Return the [x, y] coordinate for the center point of the cell that contains the specified text.  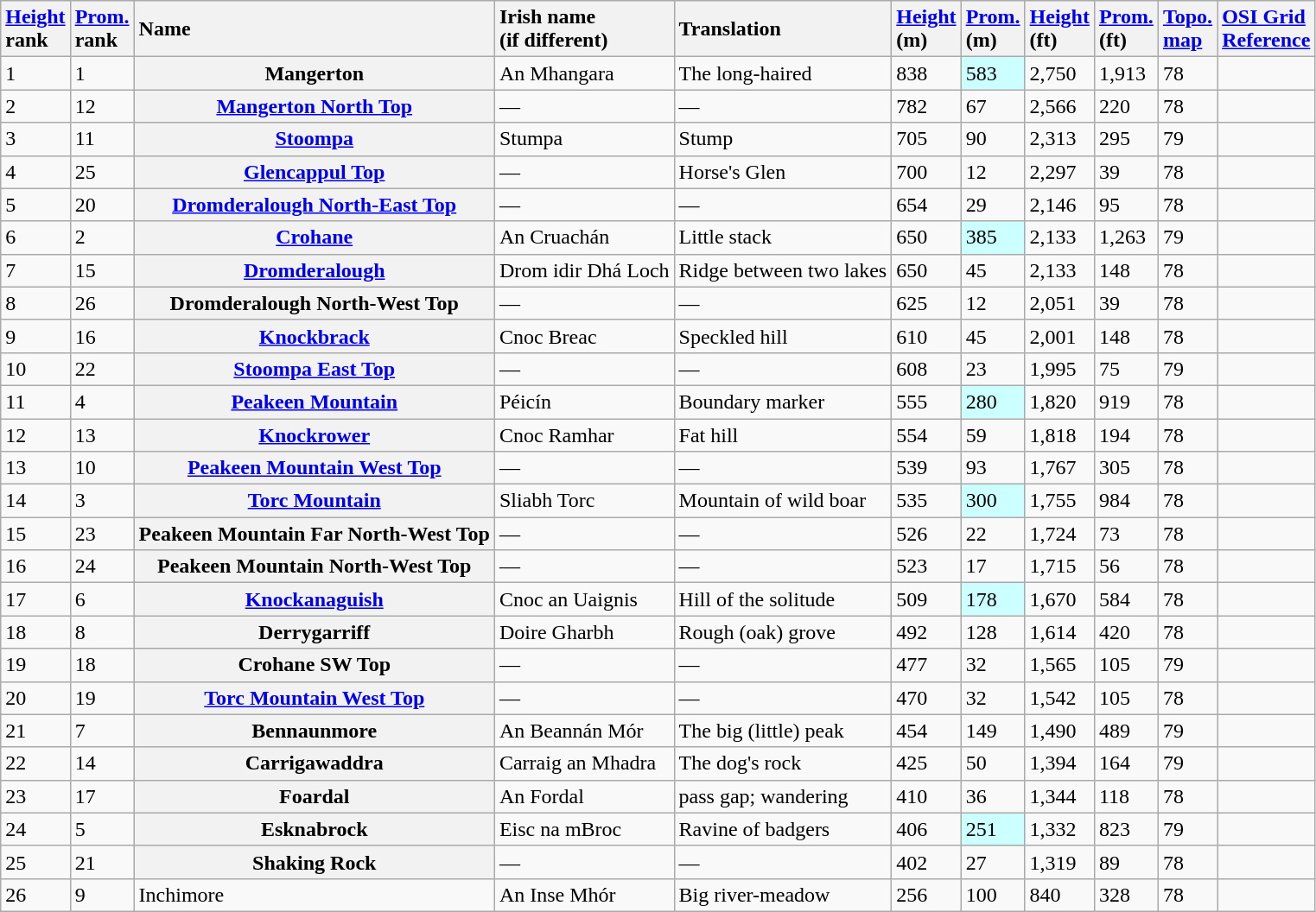
608 [926, 369]
840 [1059, 895]
Glencappul Top [315, 172]
Esknabrock [315, 829]
An Fordal [584, 796]
2,146 [1059, 205]
Ravine of badgers [783, 829]
583 [993, 73]
1,614 [1059, 632]
Height(m) [926, 29]
Irish name (if different) [584, 29]
492 [926, 632]
523 [926, 567]
Shaking Rock [315, 862]
654 [926, 205]
Foardal [315, 796]
Height(ft) [1059, 29]
509 [926, 599]
1,394 [1059, 763]
984 [1126, 501]
An Cruachán [584, 237]
402 [926, 862]
Inchimore [315, 895]
554 [926, 434]
535 [926, 501]
Stump [783, 139]
Peakeen Mountain North-West Top [315, 567]
36 [993, 796]
1,724 [1059, 534]
305 [1126, 468]
pass gap; wandering [783, 796]
Eisc na mBroc [584, 829]
Carraig an Mhadra [584, 763]
Ridge between two lakes [783, 270]
100 [993, 895]
Mountain of wild boar [783, 501]
Horse's Glen [783, 172]
Crohane [315, 237]
118 [1126, 796]
454 [926, 731]
700 [926, 172]
An Mhangara [584, 73]
Hill of the solitude [783, 599]
1,565 [1059, 665]
256 [926, 895]
Prom.(ft) [1126, 29]
1,332 [1059, 829]
1,913 [1126, 73]
Doire Gharbh [584, 632]
Translation [783, 29]
295 [1126, 139]
410 [926, 796]
178 [993, 599]
420 [1126, 632]
Little stack [783, 237]
Speckled hill [783, 336]
Name [315, 29]
1,818 [1059, 434]
1,319 [1059, 862]
Drom idir Dhá Loch [584, 270]
Knockanaguish [315, 599]
67 [993, 106]
385 [993, 237]
164 [1126, 763]
73 [1126, 534]
59 [993, 434]
Bennaunmore [315, 731]
Dromderalough North-East Top [315, 205]
Big river-meadow [783, 895]
Dromderalough North-West Top [315, 303]
Stoompa [315, 139]
2,297 [1059, 172]
Torc Mountain [315, 501]
Mangerton [315, 73]
56 [1126, 567]
149 [993, 731]
Péicín [584, 402]
Cnoc Ramhar [584, 434]
95 [1126, 205]
2,313 [1059, 139]
90 [993, 139]
838 [926, 73]
406 [926, 829]
Topo.map [1187, 29]
1,995 [1059, 369]
Derrygarriff [315, 632]
251 [993, 829]
Cnoc Breac [584, 336]
Peakeen Mountain [315, 402]
Dromderalough [315, 270]
2,051 [1059, 303]
Cnoc an Uaignis [584, 599]
782 [926, 106]
919 [1126, 402]
489 [1126, 731]
2,566 [1059, 106]
27 [993, 862]
1,263 [1126, 237]
Stoompa East Top [315, 369]
Fat hill [783, 434]
2,001 [1059, 336]
OSI GridReference [1267, 29]
705 [926, 139]
Mangerton North Top [315, 106]
194 [1126, 434]
1,344 [1059, 796]
1,715 [1059, 567]
625 [926, 303]
280 [993, 402]
555 [926, 402]
Torc Mountain West Top [315, 698]
An Inse Mhór [584, 895]
1,820 [1059, 402]
Prom.(m) [993, 29]
Carrigawaddra [315, 763]
1,490 [1059, 731]
328 [1126, 895]
477 [926, 665]
1,542 [1059, 698]
Prom.rank [102, 29]
Knockbrack [315, 336]
Peakeen Mountain West Top [315, 468]
539 [926, 468]
89 [1126, 862]
Heightrank [35, 29]
Peakeen Mountain Far North-West Top [315, 534]
Rough (oak) grove [783, 632]
The dog's rock [783, 763]
610 [926, 336]
128 [993, 632]
Crohane SW Top [315, 665]
The big (little) peak [783, 731]
2,750 [1059, 73]
584 [1126, 599]
526 [926, 534]
50 [993, 763]
Stumpa [584, 139]
An Beannán Mór [584, 731]
300 [993, 501]
220 [1126, 106]
1,755 [1059, 501]
823 [1126, 829]
29 [993, 205]
425 [926, 763]
The long-haired [783, 73]
75 [1126, 369]
1,670 [1059, 599]
Boundary marker [783, 402]
93 [993, 468]
1,767 [1059, 468]
Knockrower [315, 434]
Sliabh Torc [584, 501]
470 [926, 698]
